Provide the (x, y) coordinate of the cell's center where the given text is located.  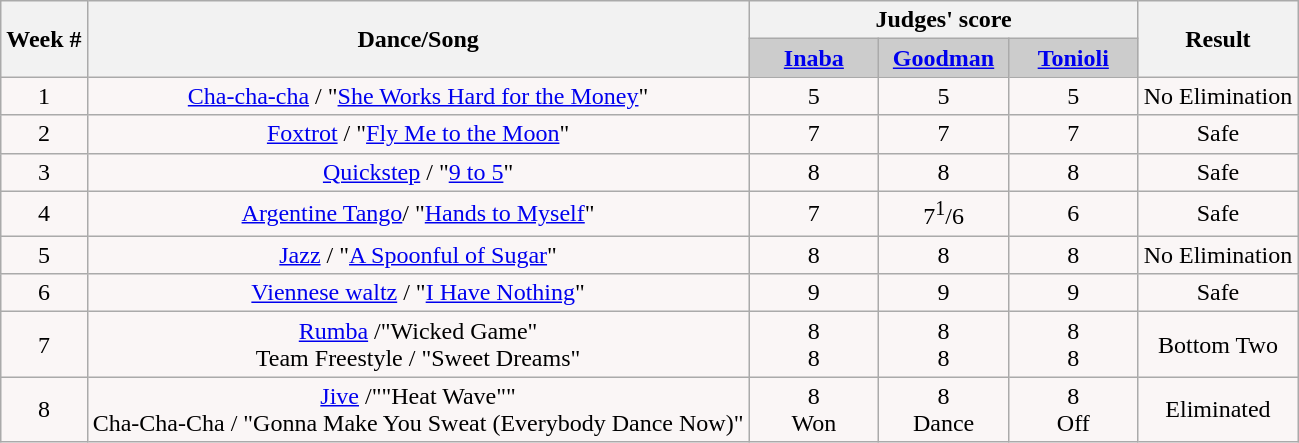
Jazz / "A Spoonful of Sugar" (418, 255)
Week # (44, 39)
8Won (814, 410)
Judges' score (944, 20)
Argentine Tango/ "Hands to Myself" (418, 214)
Quickstep / "9 to 5" (418, 172)
Result (1218, 39)
Inaba (814, 58)
Foxtrot / "Fly Me to the Moon" (418, 134)
71/6 (944, 214)
Tonioli (1073, 58)
Rumba /"Wicked Game"Team Freestyle / "Sweet Dreams" (418, 344)
8Dance (944, 410)
4 (44, 214)
2 (44, 134)
3 (44, 172)
Bottom Two (1218, 344)
Jive /""Heat Wave""Cha-Cha-Cha / "Gonna Make You Sweat (Everybody Dance Now)" (418, 410)
8Off (1073, 410)
Cha-cha-cha / "She Works Hard for the Money" (418, 96)
1 (44, 96)
Dance/Song (418, 39)
Viennese waltz / "I Have Nothing" (418, 293)
Eliminated (1218, 410)
Goodman (944, 58)
